From the cell containing the given text, extract its center point as (X, Y) coordinate. 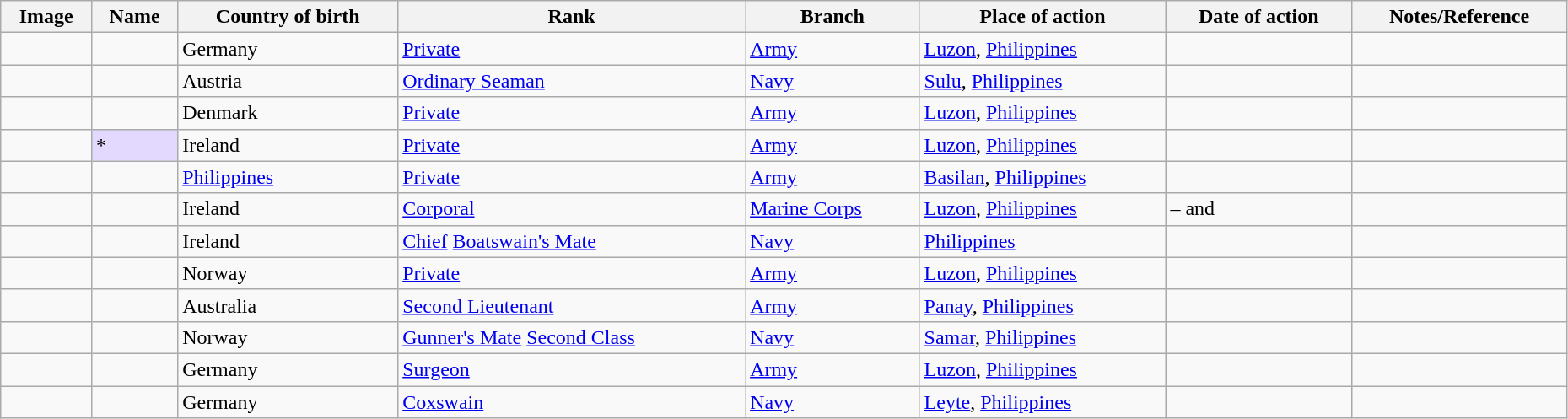
Sulu, Philippines (1043, 81)
Marine Corps (832, 209)
Chief Boatswain's Mate (572, 241)
Australia (288, 305)
Image (46, 17)
Country of birth (288, 17)
Notes/Reference (1459, 17)
Samar, Philippines (1043, 337)
Surgeon (572, 369)
Leyte, Philippines (1043, 402)
Rank (572, 17)
Branch (832, 17)
Date of action (1258, 17)
Place of action (1043, 17)
Second Lieutenant (572, 305)
– and (1258, 209)
Panay, Philippines (1043, 305)
Coxswain (572, 402)
Gunner's Mate Second Class (572, 337)
Corporal (572, 209)
* (135, 145)
Austria (288, 81)
Denmark (288, 113)
Ordinary Seaman (572, 81)
Basilan, Philippines (1043, 177)
Name (135, 17)
